Identify which cell holds the provided text, then report its (X, Y) central coordinate. 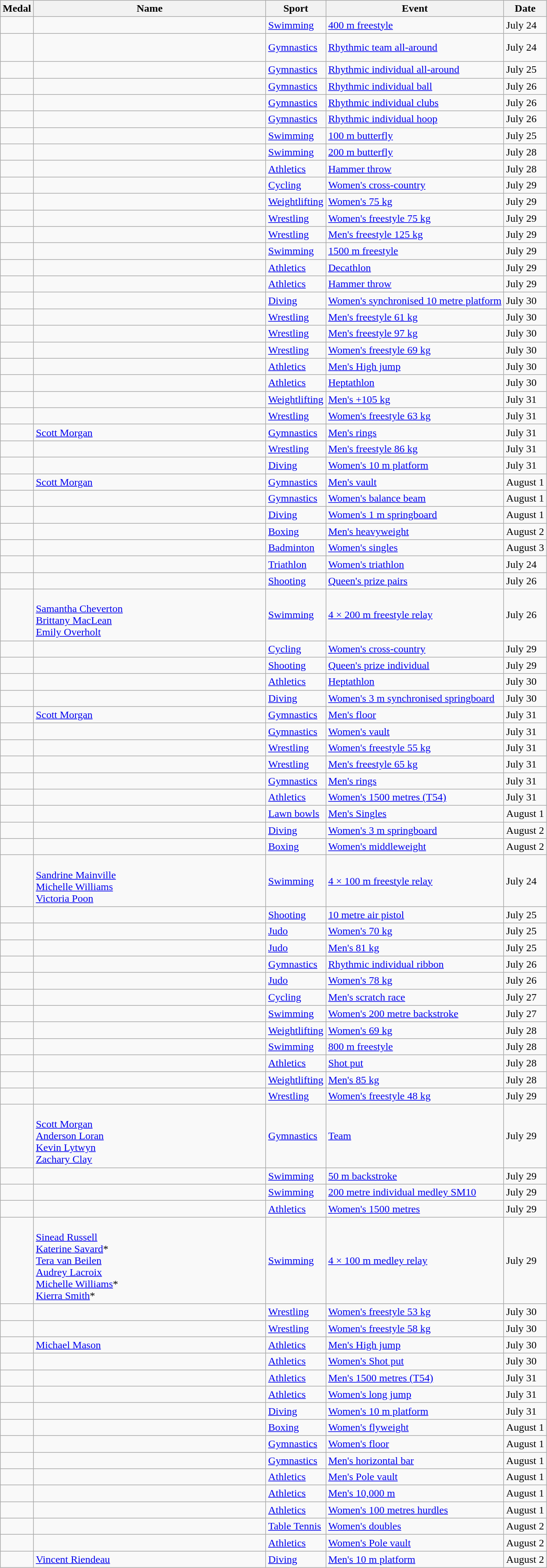
Rhythmic individual all-around (415, 70)
Men's 85 kg (415, 1080)
Table Tennis (296, 1526)
Sport (296, 9)
4 × 100 m medley relay (415, 1260)
Men's freestyle 65 kg (415, 764)
Women's doubles (415, 1526)
Men's freestyle 125 kg (415, 235)
Women's freestyle 58 kg (415, 1328)
Women's 3 m springboard (415, 830)
Event (415, 9)
Women's balance beam (415, 499)
1500 m freestyle (415, 251)
200 metre individual medley SM10 (415, 1192)
Team (415, 1136)
50 m backstroke (415, 1176)
Women's freestyle 48 kg (415, 1096)
100 m butterfly (415, 136)
Scott MorganAnderson LoranKevin LytwynZachary Clay (150, 1136)
800 m freestyle (415, 1046)
Rhythmic individual hoop (415, 119)
Women's synchronised 10 metre platform (415, 301)
Women's 75 kg (415, 201)
4 × 200 m freestyle relay (415, 615)
Women's flyweight (415, 1427)
Michael Mason (150, 1345)
Women's 100 metres hurdles (415, 1510)
Decathlon (415, 268)
Women's freestyle 53 kg (415, 1312)
Women's floor (415, 1444)
Men's freestyle 61 kg (415, 317)
Sandrine MainvilleMichelle WilliamsVictoria Poon (150, 881)
Rhythmic team all-around (415, 48)
Queen's prize pairs (415, 581)
Triathlon (296, 564)
Women's Shot put (415, 1361)
Women's 1500 metres (415, 1209)
Badminton (296, 548)
Men's vault (415, 482)
Women's 70 kg (415, 931)
10 metre air pistol (415, 915)
Men's Pole vault (415, 1477)
Men's floor (415, 715)
Men's freestyle 97 kg (415, 334)
August 3 (525, 548)
4 × 100 m freestyle relay (415, 881)
Women's 200 metre backstroke (415, 1014)
Women's freestyle 69 kg (415, 350)
Rhythmic individual ribbon (415, 964)
400 m freestyle (415, 25)
Men's 81 kg (415, 948)
Rhythmic individual clubs (415, 103)
Women's middleweight (415, 847)
Sinead RussellKaterine Savard*Tera van BeilenAudrey LacroixMichelle Williams*Kierra Smith* (150, 1260)
Women's 1500 metres (T54) (415, 797)
Men's scratch race (415, 997)
Women's singles (415, 548)
Women's 1 m springboard (415, 515)
Name (150, 9)
Women's freestyle 55 kg (415, 748)
200 m butterfly (415, 152)
Medal (17, 9)
Men's 10,000 m (415, 1493)
Shot put (415, 1063)
Vincent Riendeau (150, 1559)
Women's freestyle 75 kg (415, 218)
Men's 1500 metres (T54) (415, 1378)
Rhythmic individual ball (415, 86)
Women's freestyle 63 kg (415, 416)
Men's Singles (415, 814)
Men's +105 kg (415, 399)
Women's 69 kg (415, 1030)
Women's triathlon (415, 564)
Men's freestyle 86 kg (415, 449)
Men's heavyweight (415, 531)
Men's horizontal bar (415, 1460)
Women's vault (415, 731)
Women's 3 m synchronised springboard (415, 698)
Women's 78 kg (415, 981)
Samantha ChevertonBrittany MacLeanEmily Overholt (150, 615)
Queen's prize individual (415, 665)
Women's long jump (415, 1394)
Lawn bowls (296, 814)
Men's 10 m platform (415, 1559)
Date (525, 9)
Women's Pole vault (415, 1543)
